Provide the (x, y) coordinate of the cell's center where the given text is located.  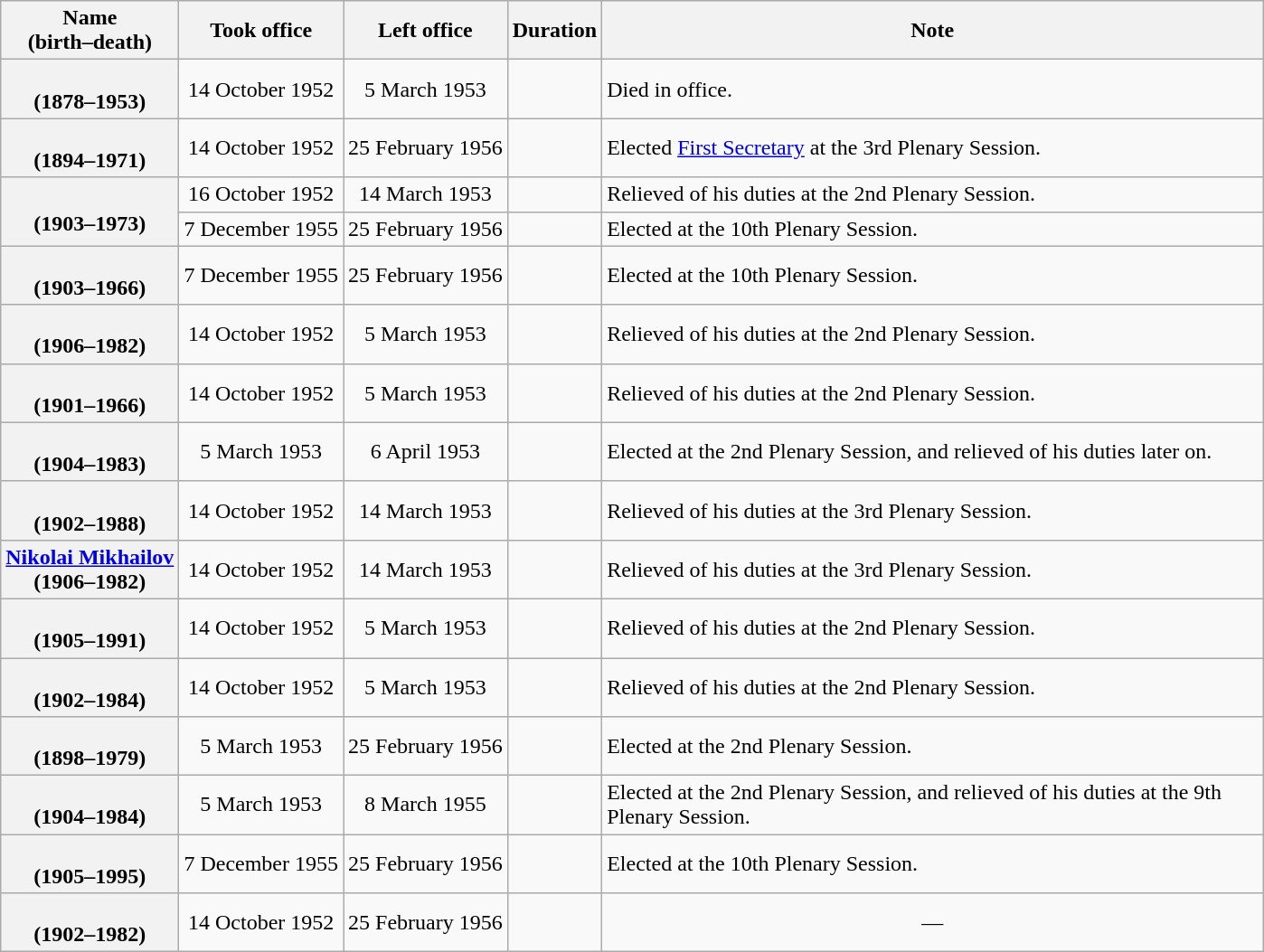
Elected First Secretary at the 3rd Plenary Session. (933, 148)
(1902–1988) (90, 510)
Nikolai Mikhailov(1906–1982) (90, 570)
(1894–1971) (90, 148)
Elected at the 2nd Plenary Session. (933, 747)
(1878–1953) (90, 89)
(1898–1979) (90, 747)
(1904–1984) (90, 805)
16 October 1952 (261, 194)
Died in office. (933, 89)
Duration (554, 31)
— (933, 922)
(1902–1982) (90, 922)
(1906–1982) (90, 335)
6 April 1953 (426, 452)
Took office (261, 31)
Elected at the 2nd Plenary Session, and relieved of his duties at the 9th Plenary Session. (933, 805)
Elected at the 2nd Plenary Session, and relieved of his duties later on. (933, 452)
(1901–1966) (90, 392)
(1903–1973) (90, 212)
(1903–1966) (90, 275)
(1902–1984) (90, 687)
Left office (426, 31)
(1905–1991) (90, 627)
(1905–1995) (90, 864)
Note (933, 31)
8 March 1955 (426, 805)
Name(birth–death) (90, 31)
(1904–1983) (90, 452)
